Return the (X, Y) coordinate for the center point of the cell that contains the specified text.  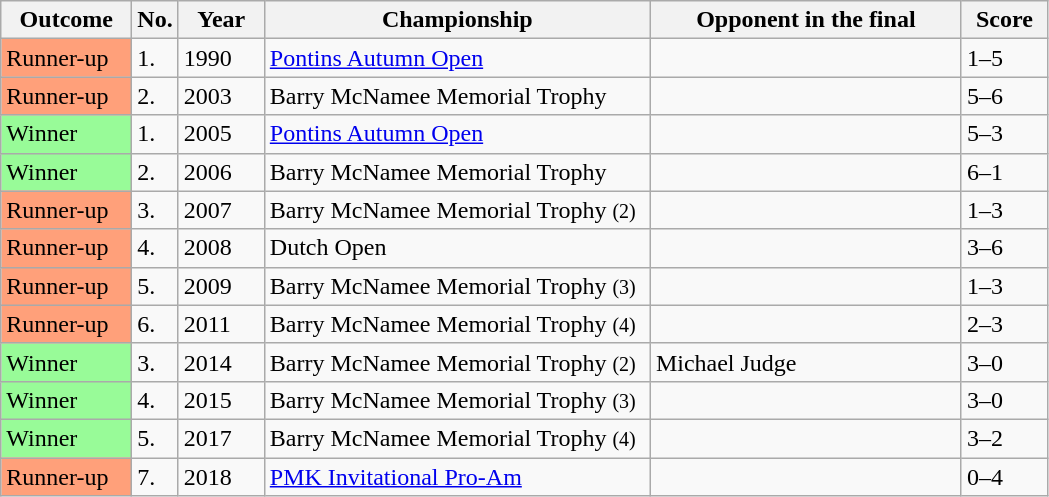
2018 (221, 477)
2011 (221, 324)
Score (1004, 20)
2–3 (1004, 324)
0–4 (1004, 477)
No. (155, 20)
2007 (221, 210)
1–5 (1004, 58)
3–6 (1004, 248)
2006 (221, 172)
Opponent in the final (806, 20)
2014 (221, 362)
2005 (221, 134)
PMK Invitational Pro-Am (457, 477)
Year (221, 20)
6–1 (1004, 172)
Championship (457, 20)
7. (155, 477)
6. (155, 324)
2003 (221, 96)
Dutch Open (457, 248)
3–2 (1004, 438)
Outcome (66, 20)
1990 (221, 58)
2017 (221, 438)
5–3 (1004, 134)
5–6 (1004, 96)
Michael Judge (806, 362)
2015 (221, 400)
2008 (221, 248)
2009 (221, 286)
